Capture the cell that displays the provided text and extract its (X, Y) central coordinate. 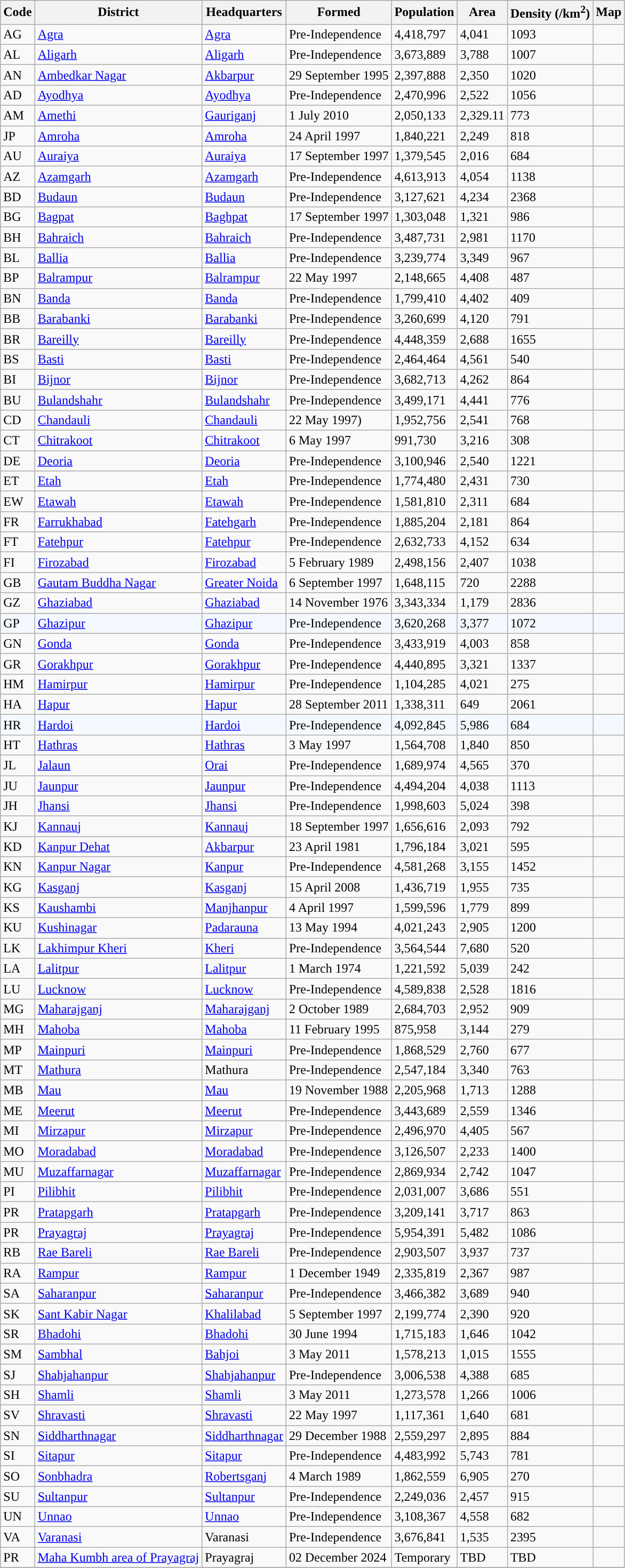
District (118, 13)
BU (18, 400)
1337 (550, 664)
1400 (550, 1151)
4,234 (482, 197)
1,713 (482, 1091)
1,015 (482, 1354)
899 (550, 908)
1072 (550, 623)
LK (18, 948)
HA (18, 704)
3,239,774 (424, 258)
2395 (550, 1537)
2,031,007 (424, 1192)
776 (550, 400)
279 (550, 1029)
Gautam Buddha Nagar (118, 583)
2,397,888 (424, 75)
4 April 1997 (339, 908)
Bagpat (118, 217)
1 December 1949 (339, 1273)
1346 (550, 1111)
2,233 (482, 1151)
ME (18, 1111)
2,407 (482, 562)
SH (18, 1395)
791 (550, 319)
275 (550, 684)
3,144 (482, 1029)
2,016 (482, 156)
GN (18, 643)
3,499,171 (424, 400)
3,682,713 (424, 379)
BS (18, 359)
11 February 1995 (339, 1029)
3,466,382 (424, 1293)
2,981 (482, 237)
Sonbhadra (118, 1476)
4,581,268 (424, 867)
1,799,410 (424, 298)
1,379,545 (424, 156)
Khalilabad (244, 1314)
Manjhanpur (244, 908)
567 (550, 1131)
685 (550, 1374)
5,024 (482, 806)
Jalaun (118, 766)
370 (550, 766)
AN (18, 75)
2,148,665 (424, 278)
1,952,756 (424, 420)
AL (18, 54)
915 (550, 1497)
4,405 (482, 1131)
540 (550, 359)
2,199,774 (424, 1314)
14 November 1976 (339, 603)
2,181 (482, 522)
RA (18, 1273)
5,039 (482, 968)
4,561 (482, 359)
4 March 1989 (339, 1476)
1,998,603 (424, 806)
2,684,703 (424, 1009)
HT (18, 745)
781 (550, 1456)
1816 (550, 989)
Kanpur (244, 867)
Gauriganj (244, 116)
Orai (244, 766)
Maha Kumbh area of Prayagraj (118, 1557)
3,127,621 (424, 197)
1,117,361 (424, 1415)
1,796,184 (424, 847)
1,321 (482, 217)
3,006,538 (424, 1374)
2,905 (482, 928)
649 (482, 704)
4,402 (482, 298)
1,885,204 (424, 522)
242 (550, 968)
818 (550, 136)
730 (550, 481)
3,937 (482, 1253)
SJ (18, 1374)
Density (/km2) (550, 13)
677 (550, 1049)
Map (609, 13)
23 April 1981 (339, 847)
940 (550, 1293)
2,540 (482, 461)
Temporary (424, 1557)
1,535 (482, 1537)
2,760 (482, 1049)
HR (18, 725)
1113 (550, 786)
735 (550, 887)
1006 (550, 1395)
MI (18, 1131)
3,126,507 (424, 1151)
KJ (18, 826)
2,367 (482, 1273)
2,869,934 (424, 1172)
2,688 (482, 339)
KU (18, 928)
AM (18, 116)
1,578,213 (424, 1354)
GZ (18, 603)
CT (18, 441)
3,209,141 (424, 1212)
02 December 2024 (339, 1557)
JU (18, 786)
1,715,183 (424, 1334)
3,155 (482, 867)
3,676,841 (424, 1537)
720 (482, 583)
858 (550, 643)
487 (550, 278)
AG (18, 34)
1138 (550, 177)
4,054 (482, 177)
30 June 1994 (339, 1334)
4,494,204 (424, 786)
2,390 (482, 1314)
3,788 (482, 54)
Kaushambi (118, 908)
1,840 (482, 745)
19 November 1988 (339, 1091)
4,041 (482, 34)
SA (18, 1293)
KS (18, 908)
FI (18, 562)
1,564,708 (424, 745)
3,377 (482, 623)
Bahjoi (244, 1354)
MG (18, 1009)
Lakhimpur Kheri (118, 948)
PI (18, 1192)
850 (550, 745)
409 (550, 298)
AD (18, 95)
Kushinagar (118, 928)
Area (482, 13)
KN (18, 867)
5,743 (482, 1456)
4,388 (482, 1374)
1221 (550, 461)
GR (18, 664)
Sant Kabir Nagar (118, 1314)
2,952 (482, 1009)
792 (550, 826)
Amethi (118, 116)
682 (550, 1517)
1170 (550, 237)
6 May 1997 (339, 441)
681 (550, 1415)
2,498,156 (424, 562)
DE (18, 461)
1288 (550, 1091)
2,464,464 (424, 359)
BL (18, 258)
2288 (550, 583)
JL (18, 766)
3,321 (482, 664)
4,448,359 (424, 339)
JH (18, 806)
1,689,974 (424, 766)
4,262 (482, 379)
2,541 (482, 420)
3,689 (482, 1293)
1200 (550, 928)
2,895 (482, 1436)
1,303,048 (424, 217)
2,559 (482, 1111)
2,249 (482, 136)
2,903,507 (424, 1253)
4,003 (482, 643)
2061 (550, 704)
2,528 (482, 989)
1047 (550, 1172)
BR (18, 339)
1,221,592 (424, 968)
1,266 (482, 1395)
BB (18, 319)
FR (18, 522)
BG (18, 217)
ET (18, 481)
1,646 (482, 1334)
884 (550, 1436)
28 September 2011 (339, 704)
Headquarters (244, 13)
737 (550, 1253)
KD (18, 847)
5,954,391 (424, 1232)
CD (18, 420)
3,620,268 (424, 623)
SU (18, 1497)
AZ (18, 177)
1,179 (482, 603)
270 (550, 1476)
763 (550, 1070)
GB (18, 583)
13 May 1994 (339, 928)
Ambedkar Nagar (118, 75)
Greater Noida (244, 583)
3,100,946 (424, 461)
909 (550, 1009)
MP (18, 1049)
3,433,919 (424, 643)
2,431 (482, 481)
SV (18, 1415)
2,496,970 (424, 1131)
1452 (550, 867)
2,311 (482, 502)
BN (18, 298)
4,440,895 (424, 664)
3,564,544 (424, 948)
1,273,578 (424, 1395)
4,038 (482, 786)
2,457 (482, 1497)
2 October 1989 (339, 1009)
4,558 (482, 1517)
5,482 (482, 1232)
1,840,221 (424, 136)
MO (18, 1151)
1,779 (482, 908)
JP (18, 136)
2,632,733 (424, 542)
6,905 (482, 1476)
6 September 1997 (339, 583)
3,443,689 (424, 1111)
MB (18, 1091)
4,565 (482, 766)
875,958 (424, 1029)
3,487,731 (424, 237)
3,343,334 (424, 603)
7,680 (482, 948)
595 (550, 847)
Baghpat (244, 217)
1,338,311 (424, 704)
991,730 (424, 441)
1555 (550, 1354)
5 September 1997 (339, 1314)
3,021 (482, 847)
520 (550, 948)
1,640 (482, 1415)
Robertsganj (244, 1476)
1,656,616 (424, 826)
BP (18, 278)
4,483,992 (424, 1456)
2,547,184 (424, 1070)
4,589,838 (424, 989)
398 (550, 806)
LA (18, 968)
MT (18, 1070)
Formed (339, 13)
3,260,699 (424, 319)
4,418,797 (424, 34)
29 December 1988 (339, 1436)
3,686 (482, 1192)
4,441 (482, 400)
FT (18, 542)
GP (18, 623)
18 September 1997 (339, 826)
920 (550, 1314)
3,717 (482, 1212)
24 April 1997 (339, 136)
4,613,913 (424, 177)
863 (550, 1212)
4,152 (482, 542)
5 February 1989 (339, 562)
4,120 (482, 319)
1,862,559 (424, 1476)
RB (18, 1253)
Kheri (244, 948)
EW (18, 502)
1093 (550, 34)
1 July 2010 (339, 116)
1038 (550, 562)
Kanpur Nagar (118, 867)
22 May 1997) (339, 420)
2,093 (482, 826)
1 March 1974 (339, 968)
LU (18, 989)
3,108,367 (424, 1517)
BD (18, 197)
4,408 (482, 278)
3,340 (482, 1070)
3 May 1997 (339, 745)
2368 (550, 197)
15 April 2008 (339, 887)
1020 (550, 75)
Population (424, 13)
1042 (550, 1334)
HM (18, 684)
2,329.11 (482, 116)
UN (18, 1517)
SO (18, 1476)
29 September 1995 (339, 75)
MU (18, 1172)
1,436,719 (424, 887)
Padarauna (244, 928)
2,742 (482, 1172)
VA (18, 1537)
773 (550, 116)
Fatehgarh (244, 522)
BI (18, 379)
Farrukhabad (118, 522)
551 (550, 1192)
308 (550, 441)
2,050,133 (424, 116)
3,673,889 (424, 54)
634 (550, 542)
1,868,529 (424, 1049)
1056 (550, 95)
1,581,810 (424, 502)
1655 (550, 339)
2,522 (482, 95)
3,349 (482, 258)
AU (18, 156)
SR (18, 1334)
1,648,115 (424, 583)
4,021,243 (424, 928)
MH (18, 1029)
1,599,596 (424, 908)
5,986 (482, 725)
Kanpur Dehat (118, 847)
2,335,819 (424, 1273)
1,955 (482, 887)
4,092,845 (424, 725)
768 (550, 420)
2,249,036 (424, 1497)
1,774,480 (424, 481)
3,216 (482, 441)
2836 (550, 603)
2,350 (482, 75)
4,021 (482, 684)
SN (18, 1436)
Sambhal (118, 1354)
BH (18, 237)
1007 (550, 54)
Code (18, 13)
2,205,968 (424, 1091)
SK (18, 1314)
SI (18, 1456)
2,559,297 (424, 1436)
2,470,996 (424, 95)
1086 (550, 1232)
967 (550, 258)
1,104,285 (424, 684)
SM (18, 1354)
987 (550, 1273)
986 (550, 217)
KG (18, 887)
